Scan for the cell matching the given text and deliver its [x, y] coordinate at center. 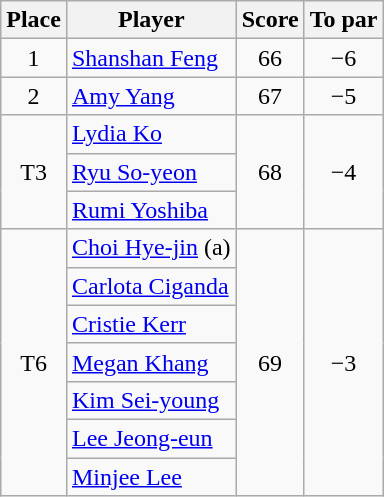
−6 [344, 58]
Megan Khang [151, 362]
1 [34, 58]
−4 [344, 172]
Lydia Ko [151, 134]
To par [344, 20]
Shanshan Feng [151, 58]
−3 [344, 362]
Place [34, 20]
Kim Sei-young [151, 400]
Player [151, 20]
Minjee Lee [151, 477]
Rumi Yoshiba [151, 210]
T3 [34, 172]
66 [270, 58]
Cristie Kerr [151, 324]
Score [270, 20]
69 [270, 362]
2 [34, 96]
67 [270, 96]
Choi Hye-jin (a) [151, 248]
Ryu So-yeon [151, 172]
Amy Yang [151, 96]
Carlota Ciganda [151, 286]
−5 [344, 96]
68 [270, 172]
Lee Jeong-eun [151, 438]
T6 [34, 362]
